Detect which cell encompasses the target text, then output its (X, Y) center coordinate. 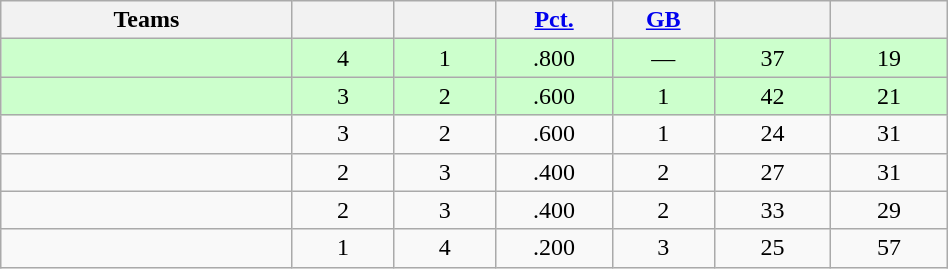
21 (890, 96)
24 (772, 134)
25 (772, 248)
.200 (554, 248)
27 (772, 172)
Teams (146, 20)
57 (890, 248)
— (663, 58)
Pct. (554, 20)
29 (890, 210)
42 (772, 96)
37 (772, 58)
33 (772, 210)
GB (663, 20)
.800 (554, 58)
19 (890, 58)
